From the cell containing the given text, extract its center point as (x, y) coordinate. 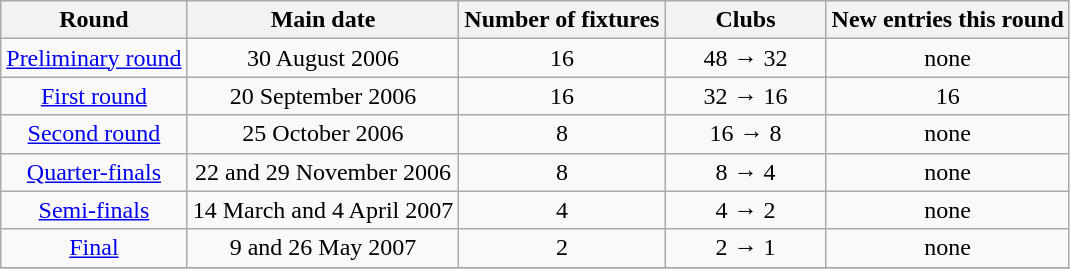
25 October 2006 (323, 134)
32 → 16 (746, 96)
30 August 2006 (323, 58)
20 September 2006 (323, 96)
9 and 26 May 2007 (323, 248)
14 March and 4 April 2007 (323, 210)
New entries this round (948, 20)
22 and 29 November 2006 (323, 172)
Second round (94, 134)
Semi-finals (94, 210)
Preliminary round (94, 58)
Number of fixtures (562, 20)
2 → 1 (746, 248)
8 → 4 (746, 172)
Clubs (746, 20)
16 → 8 (746, 134)
Quarter-finals (94, 172)
Final (94, 248)
First round (94, 96)
4 (562, 210)
48 → 32 (746, 58)
Main date (323, 20)
Round (94, 20)
2 (562, 248)
4 → 2 (746, 210)
